For the text-containing cell, return its midpoint in [x, y] coordinate format. 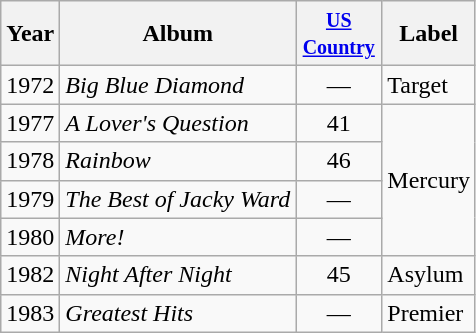
Rainbow [178, 161]
1972 [30, 85]
Year [30, 34]
Night After Night [178, 275]
45 [339, 275]
Premier [429, 313]
US Country [339, 34]
1980 [30, 237]
Asylum [429, 275]
More! [178, 237]
Greatest Hits [178, 313]
Big Blue Diamond [178, 85]
The Best of Jacky Ward [178, 199]
Target [429, 85]
1982 [30, 275]
A Lover's Question [178, 123]
41 [339, 123]
Album [178, 34]
1979 [30, 199]
46 [339, 161]
1983 [30, 313]
1978 [30, 161]
Mercury [429, 180]
Label [429, 34]
1977 [30, 123]
